Return [x, y] of the center of cell containing provided text 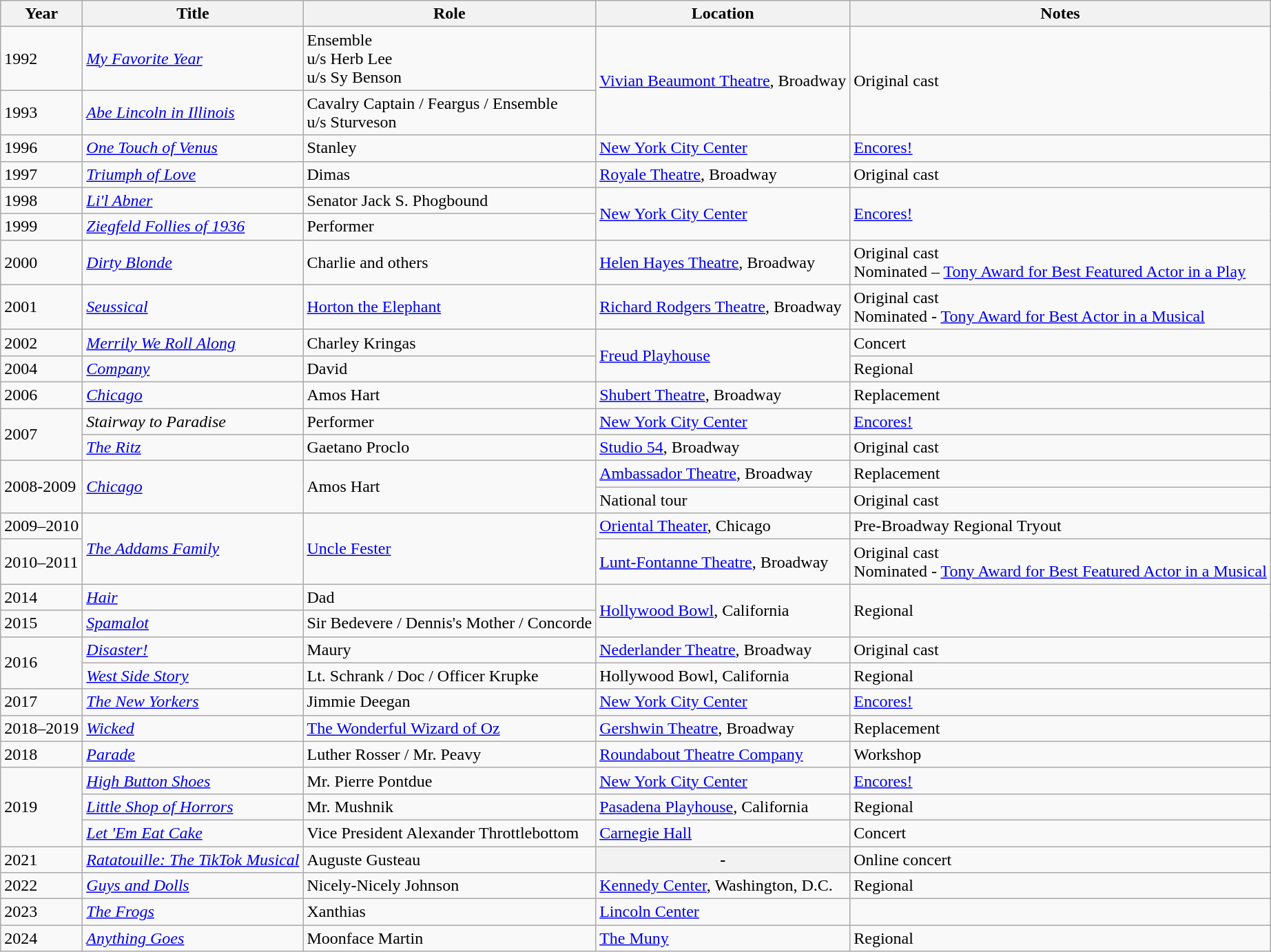
High Button Shoes [193, 780]
Helen Hayes Theatre, Broadway [723, 262]
Richard Rodgers Theatre, Broadway [723, 307]
Pre-Broadway Regional Tryout [1061, 526]
1993 [41, 113]
Seussical [193, 307]
Li'l Abner [193, 200]
Stanley [449, 148]
Stairway to Paradise [193, 421]
Ratatouille: The TikTok Musical [193, 859]
Online concert [1061, 859]
Charlie and others [449, 262]
Lt. Schrank / Doc / Officer Krupke [449, 676]
1996 [41, 148]
1997 [41, 174]
2021 [41, 859]
Mr. Mushnik [449, 807]
My Favorite Year [193, 59]
West Side Story [193, 676]
Spamalot [193, 623]
1999 [41, 227]
Horton the Elephant [449, 307]
Parade [193, 754]
Carnegie Hall [723, 833]
Oriental Theater, Chicago [723, 526]
Original castNominated - Tony Award for Best Actor in a Musical [1061, 307]
2022 [41, 886]
Uncle Fester [449, 548]
Original castNominated – Tony Award for Best Featured Actor in a Play [1061, 262]
2009–2010 [41, 526]
Triumph of Love [193, 174]
Ambassador Theatre, Broadway [723, 474]
2004 [41, 369]
David [449, 369]
Company [193, 369]
2015 [41, 623]
Original castNominated - Tony Award for Best Featured Actor in a Musical [1061, 562]
Jimmie Deegan [449, 702]
Year [41, 14]
Ensembleu/s Herb Leeu/s Sy Benson [449, 59]
2002 [41, 342]
Dad [449, 597]
2006 [41, 395]
Gaetano Proclo [449, 448]
2023 [41, 912]
Kennedy Center, Washington, D.C. [723, 886]
2018 [41, 754]
Let 'Em Eat Cake [193, 833]
Charley Kringas [449, 342]
The Wonderful Wizard of Oz [449, 728]
Senator Jack S. Phogbound [449, 200]
Vice President Alexander Throttlebottom [449, 833]
Disaster! [193, 650]
Dimas [449, 174]
Moonface Martin [449, 938]
Shubert Theatre, Broadway [723, 395]
Merrily We Roll Along [193, 342]
Royale Theatre, Broadway [723, 174]
The Muny [723, 938]
Studio 54, Broadway [723, 448]
The New Yorkers [193, 702]
Mr. Pierre Pontdue [449, 780]
Anything Goes [193, 938]
Lincoln Center [723, 912]
Roundabout Theatre Company [723, 754]
Gershwin Theatre, Broadway [723, 728]
Maury [449, 650]
1992 [41, 59]
2014 [41, 597]
Little Shop of Horrors [193, 807]
National tour [723, 500]
Auguste Gusteau [449, 859]
2019 [41, 807]
Xanthias [449, 912]
Role [449, 14]
2024 [41, 938]
2017 [41, 702]
Guys and Dolls [193, 886]
Sir Bedevere / Dennis's Mother / Concorde [449, 623]
2010–2011 [41, 562]
2000 [41, 262]
One Touch of Venus [193, 148]
Nicely-Nicely Johnson [449, 886]
2018–2019 [41, 728]
Workshop [1061, 754]
Wicked [193, 728]
Abe Lincoln in Illinois [193, 113]
The Addams Family [193, 548]
Vivian Beaumont Theatre, Broadway [723, 81]
Nederlander Theatre, Broadway [723, 650]
The Ritz [193, 448]
Location [723, 14]
Dirty Blonde [193, 262]
2008-2009 [41, 487]
Notes [1061, 14]
Luther Rosser / Mr. Peavy [449, 754]
2007 [41, 434]
The Frogs [193, 912]
Freud Playhouse [723, 355]
Title [193, 14]
Ziegfeld Follies of 1936 [193, 227]
2001 [41, 307]
Hair [193, 597]
2016 [41, 663]
Lunt-Fontanne Theatre, Broadway [723, 562]
1998 [41, 200]
Cavalry Captain / Feargus / Ensembleu/s Sturveson [449, 113]
Pasadena Playhouse, California [723, 807]
- [723, 859]
